Identify which cell holds the provided text, then report its [x, y] central coordinate. 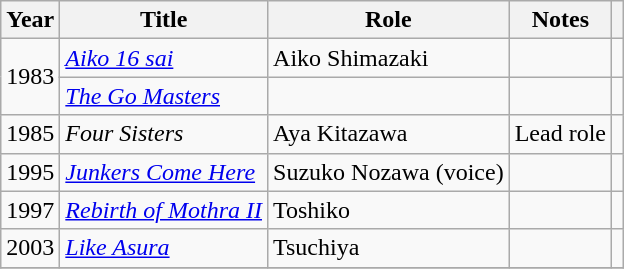
Suzuko Nozawa (voice) [389, 172]
Aya Kitazawa [389, 134]
Title [164, 20]
Year [30, 20]
Rebirth of Mothra II [164, 210]
1985 [30, 134]
Aiko Shimazaki [389, 58]
Lead role [560, 134]
Junkers Come Here [164, 172]
Notes [560, 20]
Tsuchiya [389, 248]
1983 [30, 77]
1995 [30, 172]
The Go Masters [164, 96]
Aiko 16 sai [164, 58]
1997 [30, 210]
2003 [30, 248]
Four Sisters [164, 134]
Role [389, 20]
Like Asura [164, 248]
Toshiko [389, 210]
